Locate the cell with the specified text and output its (X, Y) center coordinate. 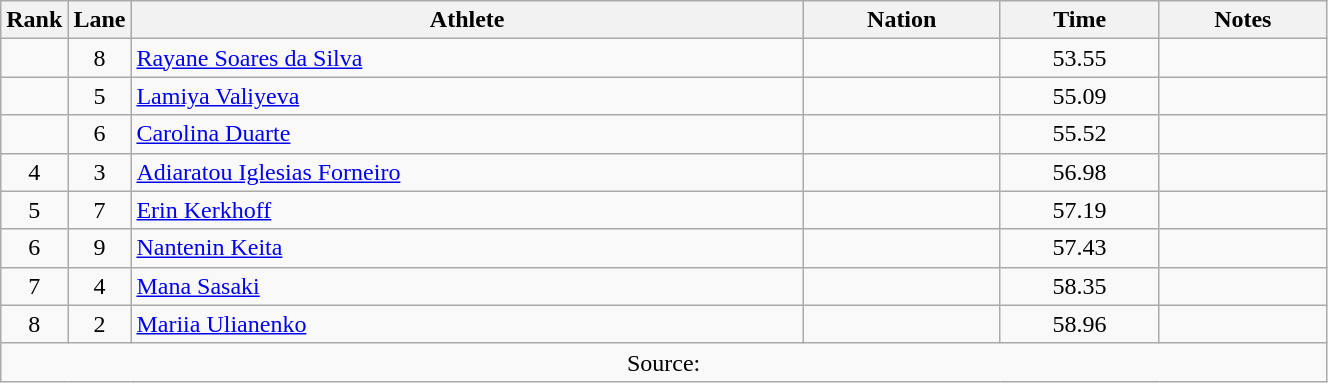
9 (100, 248)
Nantenin Keita (467, 248)
Time (1080, 20)
Source: (664, 362)
53.55 (1080, 58)
56.98 (1080, 172)
2 (100, 324)
Mariia Ulianenko (467, 324)
Athlete (467, 20)
58.35 (1080, 286)
Mana Sasaki (467, 286)
3 (100, 172)
Carolina Duarte (467, 134)
Rayane Soares da Silva (467, 58)
Erin Kerkhoff (467, 210)
Adiaratou Iglesias Forneiro (467, 172)
Lamiya Valiyeva (467, 96)
57.43 (1080, 248)
55.52 (1080, 134)
Lane (100, 20)
Notes (1242, 20)
55.09 (1080, 96)
Nation (902, 20)
58.96 (1080, 324)
Rank (34, 20)
57.19 (1080, 210)
